Scan for the cell matching the given text and deliver its (X, Y) coordinate at center. 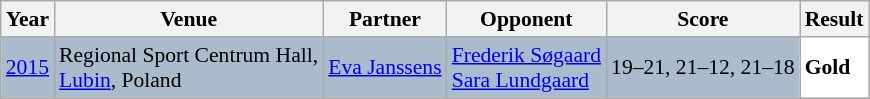
Score (703, 19)
Frederik Søgaard Sara Lundgaard (526, 68)
19–21, 21–12, 21–18 (703, 68)
Opponent (526, 19)
Regional Sport Centrum Hall,Lubin, Poland (188, 68)
Year (28, 19)
Partner (384, 19)
Venue (188, 19)
2015 (28, 68)
Gold (834, 68)
Eva Janssens (384, 68)
Result (834, 19)
